Determine the (X, Y) coordinate at the center of the cell enclosing the given text.  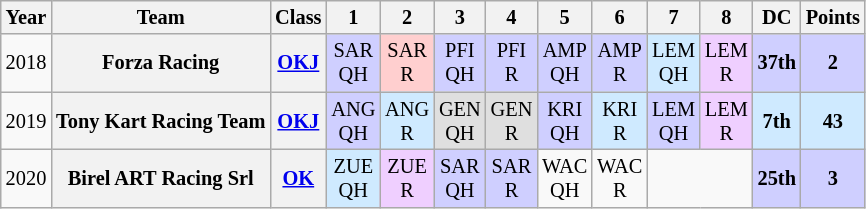
Points (833, 17)
7 (674, 17)
6 (620, 17)
GENR (512, 121)
KRIQH (564, 121)
ANGQH (353, 121)
2018 (26, 63)
WACQH (564, 178)
Tony Kart Racing Team (160, 121)
1 (353, 17)
DC (777, 17)
Class (298, 17)
5 (564, 17)
7th (777, 121)
PFIR (512, 63)
OK (298, 178)
ANGR (407, 121)
AMPR (620, 63)
37th (777, 63)
43 (833, 121)
Birel ART Racing Srl (160, 178)
WACR (620, 178)
2019 (26, 121)
Year (26, 17)
KRIR (620, 121)
2020 (26, 178)
Forza Racing (160, 63)
GENQH (460, 121)
ZUEQH (353, 178)
PFIQH (460, 63)
ZUER (407, 178)
AMPQH (564, 63)
8 (726, 17)
Team (160, 17)
25th (777, 178)
4 (512, 17)
